For the text-containing cell, return its midpoint in (X, Y) coordinate format. 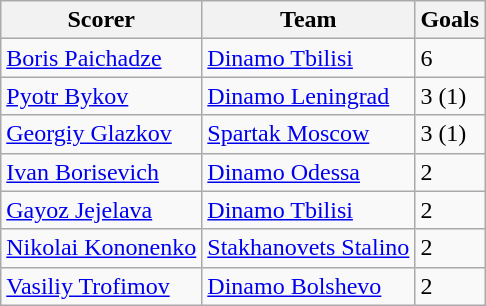
Vasiliy Trofimov (102, 286)
Dinamo Bolshevo (308, 286)
Nikolai Kononenko (102, 248)
Ivan Borisevich (102, 172)
Scorer (102, 20)
Goals (450, 20)
Pyotr Bykov (102, 96)
Team (308, 20)
Spartak Moscow (308, 134)
Gayoz Jejelava (102, 210)
Boris Paichadze (102, 58)
Stakhanovets Stalino (308, 248)
Dinamo Odessa (308, 172)
Dinamo Leningrad (308, 96)
Georgiy Glazkov (102, 134)
6 (450, 58)
